Identify which cell holds the provided text, then report its [x, y] central coordinate. 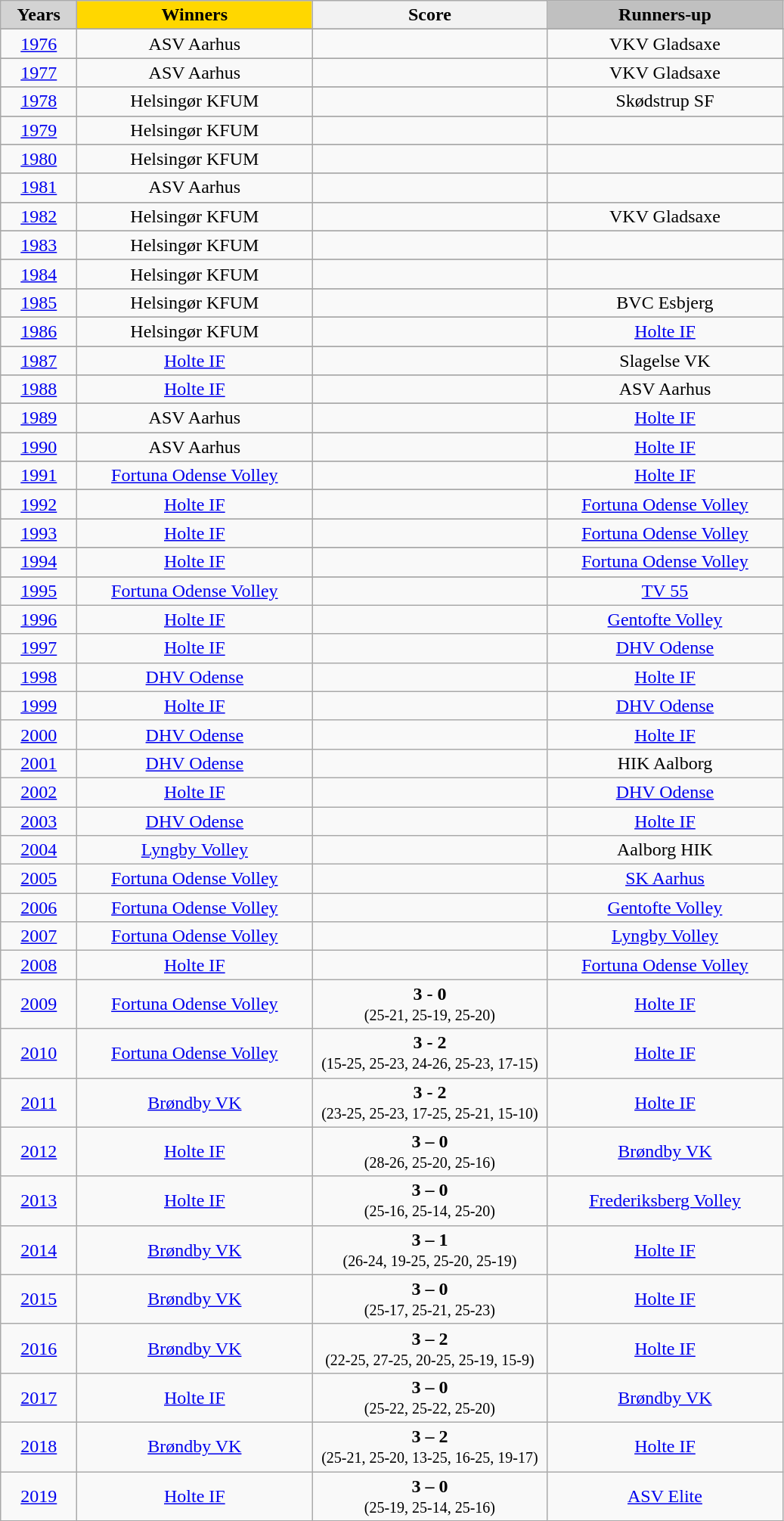
2016 [39, 1348]
1984 [39, 274]
1995 [39, 591]
1997 [39, 648]
2015 [39, 1299]
1990 [39, 447]
3 - 0(25-21, 25-19, 25-20) [429, 1004]
2004 [39, 850]
2013 [39, 1201]
1994 [39, 562]
TV 55 [665, 591]
1989 [39, 418]
2002 [39, 792]
1985 [39, 303]
2009 [39, 1004]
1998 [39, 677]
3 – 0(28-26, 25-20, 25-16) [429, 1151]
3 – 2(22-25, 27-25, 20-25, 25-19, 15-9) [429, 1348]
3 – 1(26-24, 19-25, 25-20, 25-19) [429, 1249]
HIK Aalborg [665, 763]
3 – 0(25-22, 25-22, 25-20) [429, 1398]
2014 [39, 1249]
1982 [39, 216]
3 - 2(23-25, 25-23, 17-25, 25-21, 15-10) [429, 1103]
1983 [39, 245]
Frederiksberg Volley [665, 1201]
1992 [39, 504]
1993 [39, 533]
1999 [39, 706]
1996 [39, 619]
2007 [39, 936]
1978 [39, 101]
2010 [39, 1053]
1979 [39, 130]
1988 [39, 390]
Skødstrup SF [665, 101]
1976 [39, 44]
2019 [39, 1496]
ASV Elite [665, 1496]
Runners-up [665, 15]
1981 [39, 188]
1980 [39, 159]
2018 [39, 1446]
2003 [39, 821]
1991 [39, 476]
1987 [39, 361]
2012 [39, 1151]
SK Aarhus [665, 879]
3 - 2(15-25, 25-23, 24-26, 25-23, 17-15) [429, 1053]
BVC Esbjerg [665, 303]
1977 [39, 73]
2001 [39, 763]
3 – 0(25-19, 25-14, 25-16) [429, 1496]
2005 [39, 879]
2008 [39, 965]
Slagelse VK [665, 361]
2000 [39, 734]
3 – 0(25-16, 25-14, 25-20) [429, 1201]
2006 [39, 908]
2011 [39, 1103]
1986 [39, 331]
Winners [195, 15]
Aalborg HIK [665, 850]
3 – 0(25-17, 25-21, 25-23) [429, 1299]
Score [429, 15]
3 – 2(25-21, 25-20, 13-25, 16-25, 19-17) [429, 1446]
Years [39, 15]
2017 [39, 1398]
